Capture the cell that displays the provided text and extract its [x, y] central coordinate. 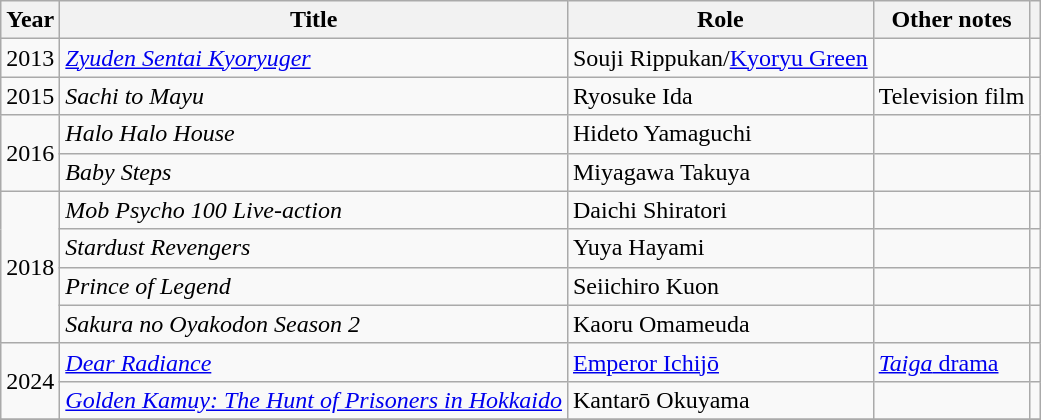
Kaoru Omameuda [720, 324]
Prince of Legend [314, 286]
Sakura no Oyakodon Season 2 [314, 324]
2018 [30, 267]
Other notes [952, 20]
Mob Psycho 100 Live-action [314, 210]
Souji Rippukan/Kyoryu Green [720, 58]
2013 [30, 58]
Hideto Yamaguchi [720, 134]
Year [30, 20]
Kantarō Okuyama [720, 400]
Yuya Hayami [720, 248]
Baby Steps [314, 172]
Miyagawa Takuya [720, 172]
Emperor Ichijō [720, 362]
Stardust Revengers [314, 248]
Zyuden Sentai Kyoryuger [314, 58]
2016 [30, 153]
Sachi to Mayu [314, 96]
Role [720, 20]
Title [314, 20]
Ryosuke Ida [720, 96]
Halo Halo House [314, 134]
2024 [30, 381]
Golden Kamuy: The Hunt of Prisoners in Hokkaido [314, 400]
Daichi Shiratori [720, 210]
Seiichiro Kuon [720, 286]
2015 [30, 96]
Taiga drama [952, 362]
Dear Radiance [314, 362]
Television film [952, 96]
